Locate the cell with the specified text and output its (X, Y) center coordinate. 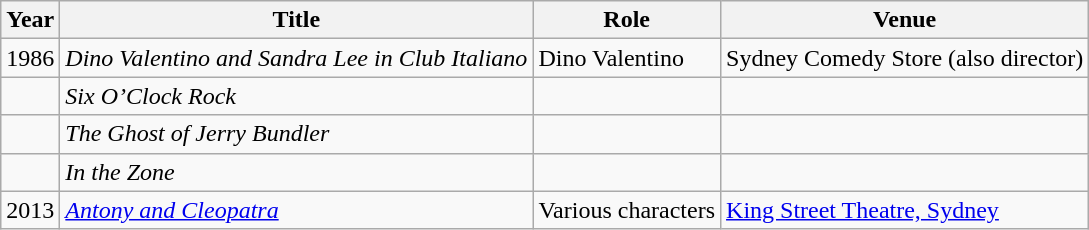
In the Zone (296, 172)
2013 (30, 210)
Various characters (627, 210)
Dino Valentino (627, 58)
Role (627, 20)
Venue (905, 20)
1986 (30, 58)
Sydney Comedy Store (also director) (905, 58)
The Ghost of Jerry Bundler (296, 134)
Six O’Clock Rock (296, 96)
Antony and Cleopatra (296, 210)
Dino Valentino and Sandra Lee in Club Italiano (296, 58)
King Street Theatre, Sydney (905, 210)
Year (30, 20)
Title (296, 20)
